Pinpoint the cell where the given text exists, returning its (X, Y) midpoint coordinate. 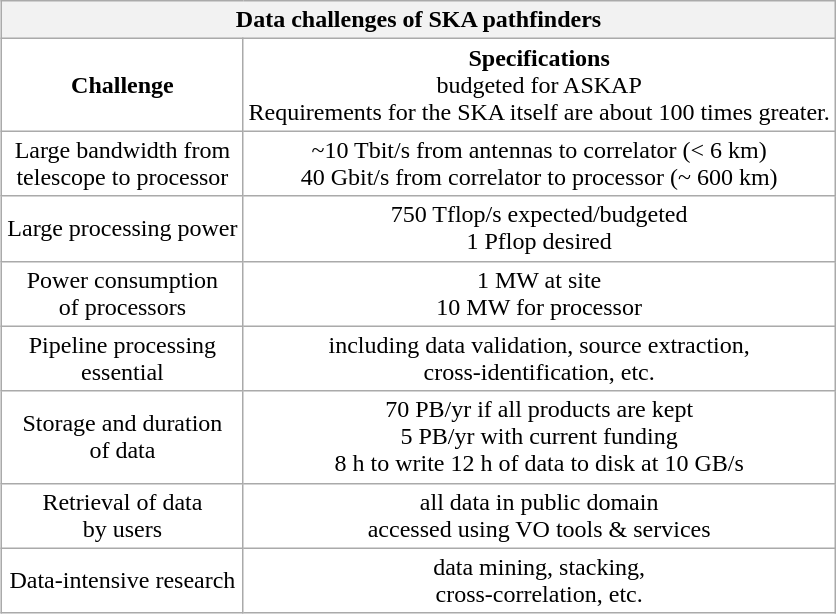
Challenge (122, 85)
70 PB/yr if all products are kept5 PB/yr with current funding8 h to write 12 h of data to disk at 10 GB/s (539, 437)
Data challenges of SKA pathfinders (418, 20)
data mining, stacking,cross-correlation, etc. (539, 580)
1 MW at site10 MW for processor (539, 294)
Data-intensive research (122, 580)
Power consumptionof processors (122, 294)
Storage and durationof data (122, 437)
Specificationsbudgeted for ASKAPRequirements for the SKA itself are about 100 times greater. (539, 85)
750 Tflop/s expected/budgeted1 Pflop desired (539, 228)
Pipeline processingessential (122, 358)
Large bandwidth fromtelescope to processor (122, 164)
~10 Tbit/s from antennas to correlator (< 6 km)40 Gbit/s from correlator to processor (~ 600 km) (539, 164)
all data in public domainaccessed using VO tools & services (539, 516)
Large processing power (122, 228)
Retrieval of databy users (122, 516)
including data validation, source extraction,cross-identification, etc. (539, 358)
